Extract the (X, Y) coordinate from the center of the cell holding the provided text.  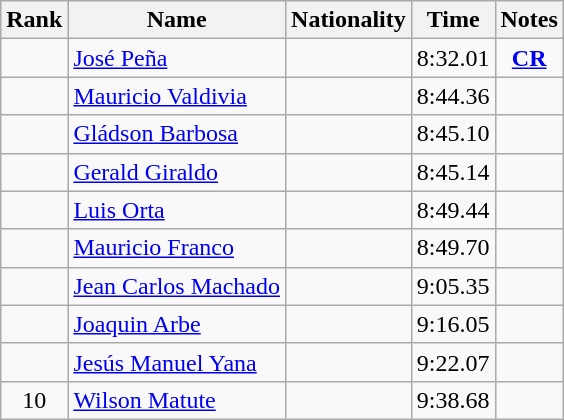
Wilson Matute (177, 400)
Notes (529, 20)
Jean Carlos Machado (177, 286)
Gládson Barbosa (177, 134)
8:49.44 (453, 210)
Jesús Manuel Yana (177, 362)
8:49.70 (453, 248)
Mauricio Franco (177, 248)
9:38.68 (453, 400)
José Peña (177, 58)
9:22.07 (453, 362)
Time (453, 20)
9:16.05 (453, 324)
Name (177, 20)
Luis Orta (177, 210)
8:44.36 (453, 96)
8:45.14 (453, 172)
Mauricio Valdivia (177, 96)
10 (34, 400)
CR (529, 58)
8:32.01 (453, 58)
Rank (34, 20)
Joaquin Arbe (177, 324)
Nationality (349, 20)
Gerald Giraldo (177, 172)
9:05.35 (453, 286)
8:45.10 (453, 134)
